From the cell containing the given text, extract its center point as (X, Y) coordinate. 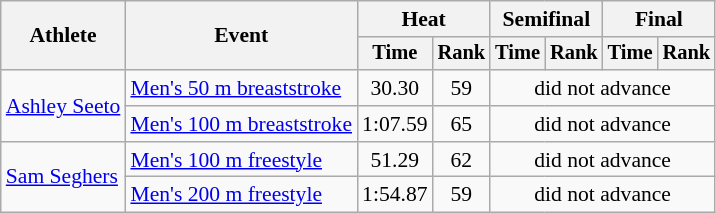
Final (659, 19)
Men's 100 m breaststroke (241, 124)
Ashley Seeto (64, 106)
Athlete (64, 36)
30.30 (394, 88)
Men's 200 m freestyle (241, 195)
65 (462, 124)
Men's 50 m breaststroke (241, 88)
Event (241, 36)
Men's 100 m freestyle (241, 160)
Semifinal (546, 19)
1:54.87 (394, 195)
51.29 (394, 160)
Sam Seghers (64, 178)
Heat (424, 19)
62 (462, 160)
1:07.59 (394, 124)
